Provide the [X, Y] coordinate of the cell's center where the given text is located.  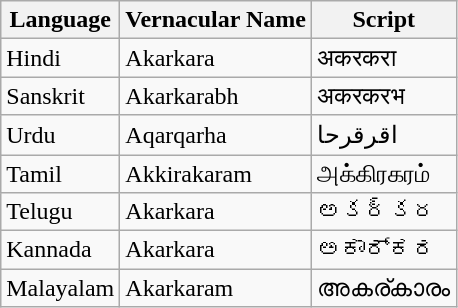
اقرقرحا [384, 135]
Aqarqarha [216, 135]
Vernacular Name [216, 20]
അകര്കാരം [384, 288]
Hindi [60, 58]
Malayalam [60, 288]
அக்கிரகரம் [384, 173]
अकरकरा [384, 58]
Sanskrit [60, 96]
Akarkarabh [216, 96]
Telugu [60, 212]
Urdu [60, 135]
Tamil [60, 173]
ಅಕಾರ್ಕರ [384, 250]
अकरकरभ [384, 96]
Akkirakaram [216, 173]
Script [384, 20]
Language [60, 20]
Kannada [60, 250]
అకర్కర [384, 212]
Akarkaram [216, 288]
